Scan for the cell matching the given text and deliver its (x, y) coordinate at center. 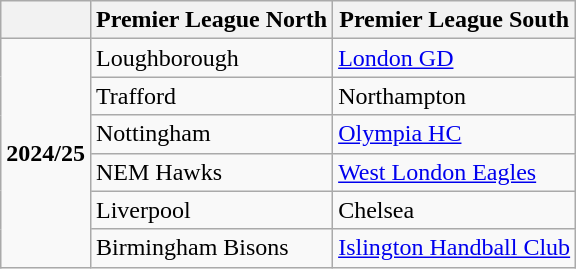
Liverpool (211, 210)
Northampton (454, 96)
Nottingham (211, 134)
Premier League South (454, 20)
West London Eagles (454, 172)
Islington Handball Club (454, 248)
NEM Hawks (211, 172)
Olympia HC (454, 134)
Loughborough (211, 58)
London GD (454, 58)
Birmingham Bisons (211, 248)
Trafford (211, 96)
2024/25 (46, 153)
Chelsea (454, 210)
Premier League North (211, 20)
